Determine the (X, Y) coordinate at the center of the cell enclosing the given text.  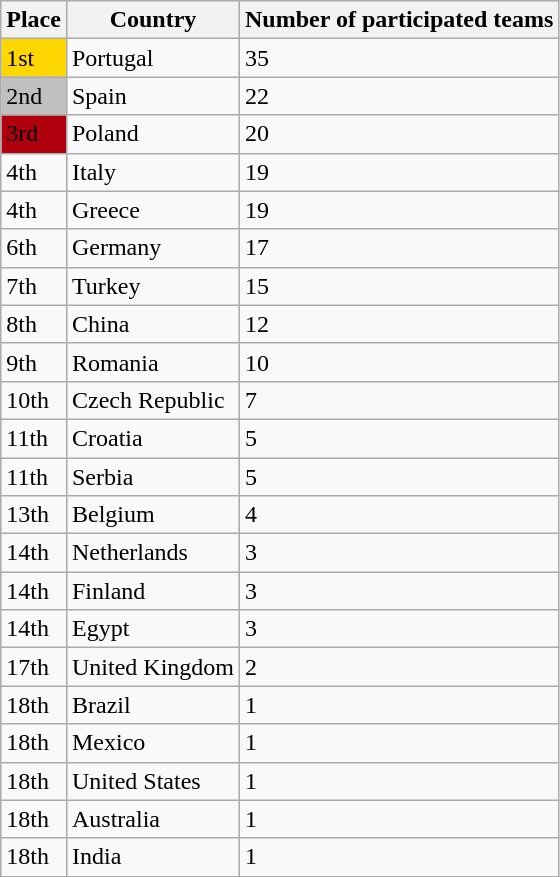
2 (400, 667)
Czech Republic (152, 400)
35 (400, 58)
Egypt (152, 629)
China (152, 324)
8th (34, 324)
20 (400, 134)
2nd (34, 96)
17th (34, 667)
12 (400, 324)
10th (34, 400)
15 (400, 286)
7 (400, 400)
6th (34, 248)
India (152, 857)
Croatia (152, 438)
United Kingdom (152, 667)
Belgium (152, 515)
13th (34, 515)
22 (400, 96)
Brazil (152, 705)
1st (34, 58)
3rd (34, 134)
Number of participated teams (400, 20)
Spain (152, 96)
9th (34, 362)
Place (34, 20)
Portugal (152, 58)
4 (400, 515)
7th (34, 286)
Country (152, 20)
Finland (152, 591)
Mexico (152, 743)
Germany (152, 248)
Poland (152, 134)
Australia (152, 819)
Romania (152, 362)
United States (152, 781)
10 (400, 362)
Greece (152, 210)
Turkey (152, 286)
Italy (152, 172)
Serbia (152, 477)
Netherlands (152, 553)
17 (400, 248)
